Identify which cell holds the provided text, then report its (x, y) central coordinate. 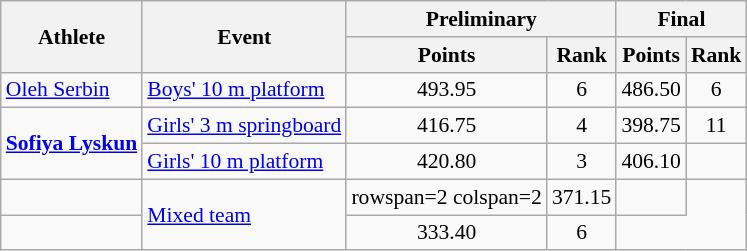
420.80 (446, 162)
Preliminary (481, 19)
Event (244, 36)
4 (582, 126)
Mixed team (244, 214)
371.15 (582, 197)
486.50 (650, 90)
416.75 (446, 126)
Final (681, 19)
Athlete (72, 36)
Sofiya Lyskun (72, 144)
398.75 (650, 126)
493.95 (446, 90)
333.40 (446, 233)
406.10 (650, 162)
Oleh Serbin (72, 90)
Boys' 10 m platform (244, 90)
3 (582, 162)
rowspan=2 colspan=2 (446, 197)
Girls' 3 m springboard (244, 126)
11 (716, 126)
Girls' 10 m platform (244, 162)
